Determine the (X, Y) coordinate at the center of the cell enclosing the given text.  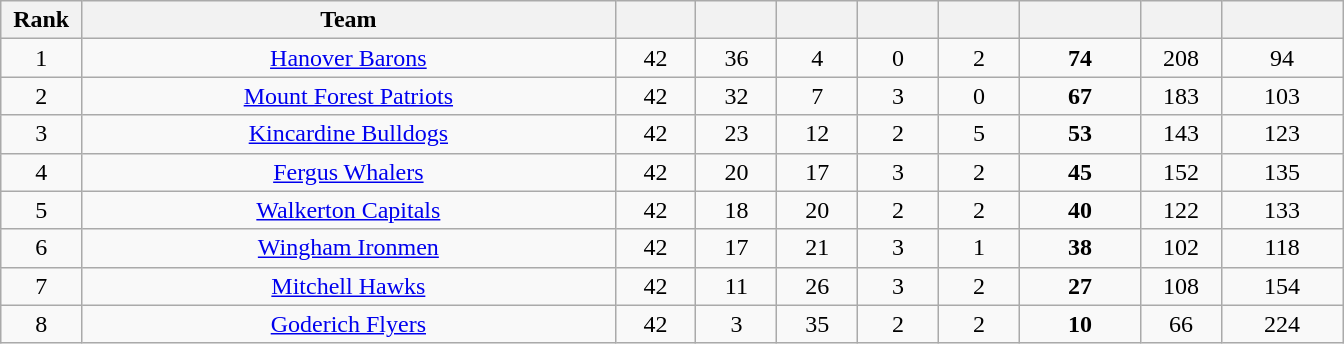
183 (1182, 96)
26 (818, 286)
94 (1282, 58)
10 (1080, 324)
32 (736, 96)
11 (736, 286)
122 (1182, 210)
6 (42, 248)
12 (818, 134)
143 (1182, 134)
152 (1182, 172)
74 (1080, 58)
Kincardine Bulldogs (349, 134)
40 (1080, 210)
67 (1080, 96)
Goderich Flyers (349, 324)
135 (1282, 172)
133 (1282, 210)
118 (1282, 248)
Fergus Whalers (349, 172)
21 (818, 248)
35 (818, 324)
103 (1282, 96)
8 (42, 324)
38 (1080, 248)
18 (736, 210)
154 (1282, 286)
102 (1182, 248)
Walkerton Capitals (349, 210)
53 (1080, 134)
Hanover Barons (349, 58)
224 (1282, 324)
66 (1182, 324)
Mitchell Hawks (349, 286)
27 (1080, 286)
45 (1080, 172)
208 (1182, 58)
123 (1282, 134)
Rank (42, 20)
108 (1182, 286)
Mount Forest Patriots (349, 96)
36 (736, 58)
Team (349, 20)
23 (736, 134)
Wingham Ironmen (349, 248)
